Find where the given text appears and provide that cell's center as [x, y] coordinate. 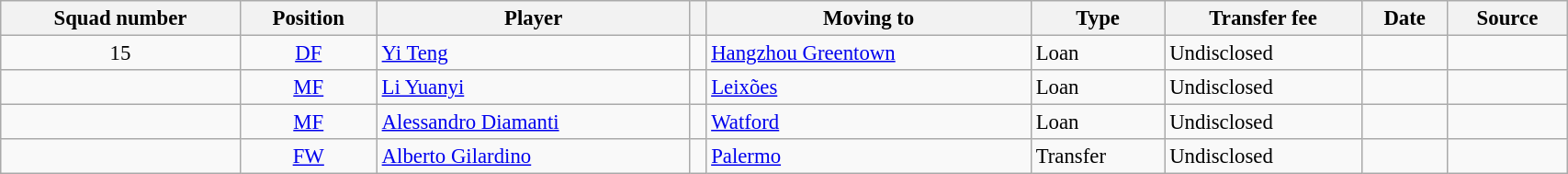
Leixões [869, 87]
Type [1098, 18]
Li Yuanyi [533, 87]
Alberto Gilardino [533, 157]
15 [120, 53]
Palermo [869, 157]
Position [309, 18]
Transfer fee [1263, 18]
Hangzhou Greentown [869, 53]
Player [533, 18]
Squad number [120, 18]
Transfer [1098, 157]
DF [309, 53]
Source [1506, 18]
Date [1404, 18]
Moving to [869, 18]
Alessandro Diamanti [533, 122]
FW [309, 157]
Yi Teng [533, 53]
Watford [869, 122]
